Output the (x, y) coordinate of the center of the cell containing the given text.  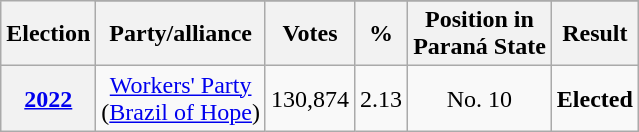
2022 (48, 98)
Workers' Party(Brazil of Hope) (181, 98)
No. 10 (480, 98)
Result (594, 34)
Elected (594, 98)
Party/alliance (181, 34)
% (382, 34)
130,874 (310, 98)
Position in Paraná State (480, 34)
2.13 (382, 98)
Election (48, 34)
Votes (310, 34)
